Identify which cell holds the provided text, then report its (X, Y) central coordinate. 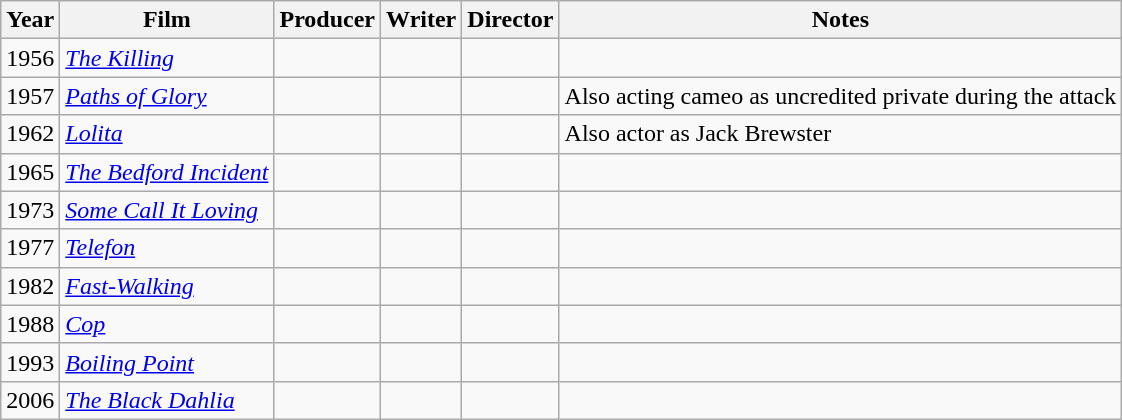
1993 (30, 362)
Also acting cameo as uncredited private during the attack (840, 96)
1973 (30, 210)
Some Call It Loving (167, 210)
Also actor as Jack Brewster (840, 134)
1988 (30, 324)
2006 (30, 400)
1962 (30, 134)
Writer (422, 20)
Lolita (167, 134)
Paths of Glory (167, 96)
Telefon (167, 248)
1965 (30, 172)
1957 (30, 96)
1956 (30, 58)
The Bedford Incident (167, 172)
Boiling Point (167, 362)
Notes (840, 20)
Year (30, 20)
1982 (30, 286)
1977 (30, 248)
Producer (328, 20)
Director (510, 20)
The Killing (167, 58)
The Black Dahlia (167, 400)
Cop (167, 324)
Fast-Walking (167, 286)
Film (167, 20)
